Output the (X, Y) coordinate of the center of the cell containing the given text.  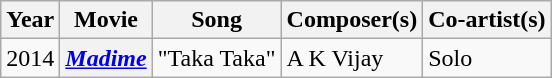
A K Vijay (352, 58)
Year (30, 20)
Solo (487, 58)
Composer(s) (352, 20)
Song (216, 20)
"Taka Taka" (216, 58)
Movie (106, 20)
Co-artist(s) (487, 20)
Madime (106, 58)
2014 (30, 58)
